Determine the [x, y] coordinate at the center of the cell enclosing the given text.  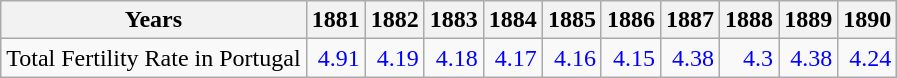
1887 [690, 20]
Total Fertility Rate in Portugal [154, 58]
1889 [808, 20]
4.3 [750, 58]
1890 [868, 20]
4.16 [572, 58]
4.18 [454, 58]
Years [154, 20]
1883 [454, 20]
4.91 [336, 58]
4.15 [630, 58]
1888 [750, 20]
1882 [394, 20]
1885 [572, 20]
1884 [512, 20]
1881 [336, 20]
1886 [630, 20]
4.19 [394, 58]
4.24 [868, 58]
4.17 [512, 58]
